Provide the [x, y] coordinate of the cell's center where the given text is located.  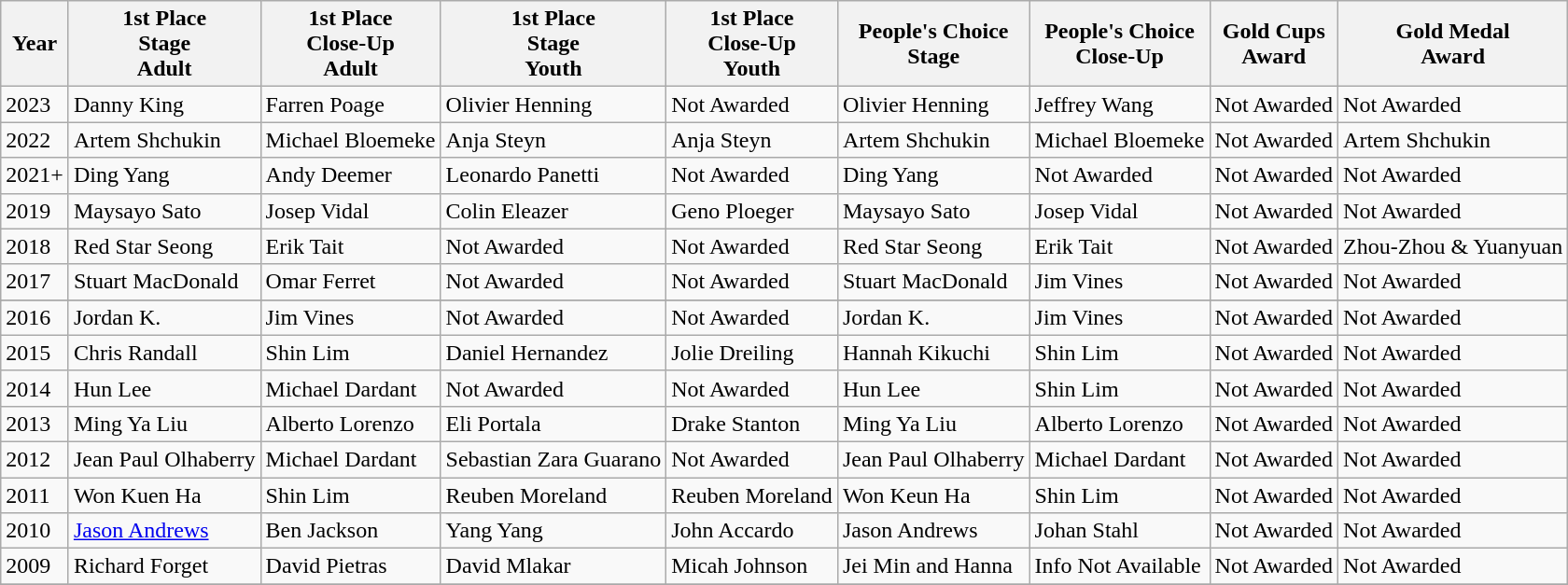
People's ChoiceClose-Up [1120, 44]
2015 [35, 353]
Hannah Kikuchi [933, 353]
Year [35, 44]
2012 [35, 459]
1st PlaceClose-UpAdult [351, 44]
2018 [35, 246]
2010 [35, 531]
1st PlaceStageYouth [553, 44]
2021+ [35, 175]
Leonardo Panetti [553, 175]
2022 [35, 140]
Andy Deemer [351, 175]
Sebastian Zara Guarano [553, 459]
Zhou-Zhou & Yuanyuan [1453, 246]
Johan Stahl [1120, 531]
2017 [35, 282]
Yang Yang [553, 531]
Farren Poage [351, 104]
Micah Johnson [752, 566]
2013 [35, 424]
Info Not Available [1120, 566]
2011 [35, 495]
Danny King [164, 104]
Won Keun Ha [933, 495]
Colin Eleazer [553, 211]
John Accardo [752, 531]
Jolie Dreiling [752, 353]
Gold MedalAward [1453, 44]
David Pietras [351, 566]
2016 [35, 317]
1st PlaceStageAdult [164, 44]
Gold CupsAward [1274, 44]
People's ChoiceStage [933, 44]
Eli Portala [553, 424]
2023 [35, 104]
Richard Forget [164, 566]
2014 [35, 388]
Jei Min and Hanna [933, 566]
Omar Ferret [351, 282]
Ben Jackson [351, 531]
Drake Stanton [752, 424]
1st PlaceClose-UpYouth [752, 44]
2019 [35, 211]
David Mlakar [553, 566]
Daniel Hernandez [553, 353]
Jeffrey Wang [1120, 104]
Chris Randall [164, 353]
2009 [35, 566]
Won Kuen Ha [164, 495]
Geno Ploeger [752, 211]
